Scan for the cell matching the given text and deliver its (x, y) coordinate at center. 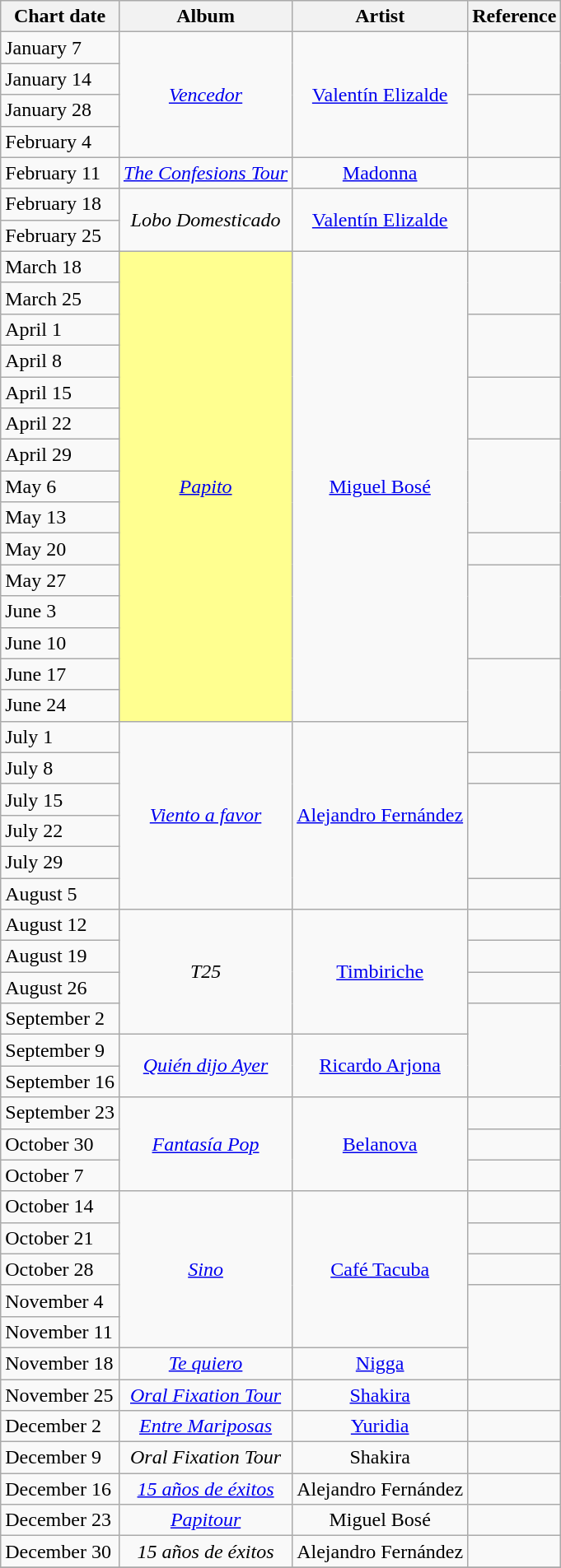
September 9 (60, 1050)
November 11 (60, 1332)
April 8 (60, 361)
December 2 (60, 1426)
July 1 (60, 737)
Ricardo Arjona (381, 1066)
April 15 (60, 393)
October 21 (60, 1238)
Album (205, 16)
December 23 (60, 1520)
October 28 (60, 1269)
February 18 (60, 204)
May 13 (60, 518)
February 4 (60, 142)
February 11 (60, 173)
August 26 (60, 988)
June 17 (60, 674)
Chart date (60, 16)
August 12 (60, 925)
Timbiriche (381, 972)
July 15 (60, 799)
Sino (205, 1269)
August 5 (60, 893)
June 10 (60, 643)
Quién dijo Ayer (205, 1066)
September 23 (60, 1113)
April 1 (60, 329)
November 25 (60, 1395)
January 7 (60, 48)
January 28 (60, 110)
Lobo Domesticado (205, 220)
Fantasía Pop (205, 1144)
February 25 (60, 235)
T25 (205, 972)
Yuridia (381, 1426)
December 30 (60, 1552)
Viento a favor (205, 815)
April 22 (60, 424)
April 29 (60, 455)
May 27 (60, 580)
March 25 (60, 298)
Artist (381, 16)
Vencedor (205, 95)
June 3 (60, 612)
December 9 (60, 1458)
Entre Mariposas (205, 1426)
December 16 (60, 1489)
July 29 (60, 862)
November 4 (60, 1300)
Papitour (205, 1520)
October 14 (60, 1207)
July 8 (60, 768)
August 19 (60, 956)
May 6 (60, 486)
September 16 (60, 1082)
March 18 (60, 267)
January 14 (60, 79)
Reference (514, 16)
October 7 (60, 1175)
The Confesions Tour (205, 173)
Te quiero (205, 1363)
September 2 (60, 1019)
Nigga (381, 1363)
Papito (205, 486)
June 24 (60, 705)
May 20 (60, 549)
Café Tacuba (381, 1269)
November 18 (60, 1363)
Madonna (381, 173)
Belanova (381, 1144)
July 22 (60, 831)
October 30 (60, 1144)
